Locate the cell with the specified text and output its (X, Y) center coordinate. 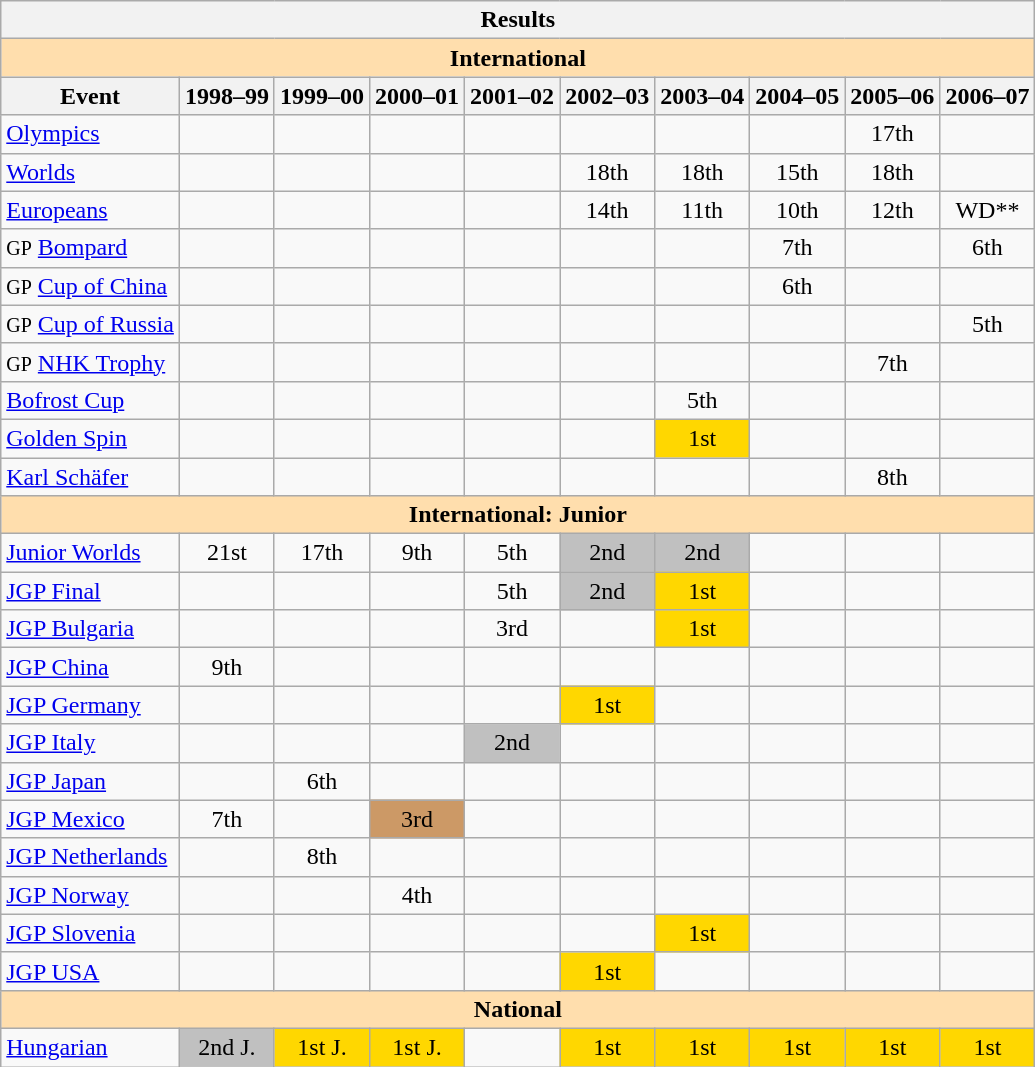
JGP Japan (90, 781)
Results (518, 20)
International: Junior (518, 515)
1999–00 (322, 96)
International (518, 58)
2000–01 (418, 96)
Bofrost Cup (90, 400)
Event (90, 96)
4th (418, 895)
National (518, 1009)
2001–02 (512, 96)
21st (226, 553)
GP Cup of China (90, 286)
Worlds (90, 172)
JGP Slovenia (90, 933)
2005–06 (892, 96)
Hungarian (90, 1047)
Junior Worlds (90, 553)
Golden Spin (90, 438)
2003–04 (702, 96)
JGP Bulgaria (90, 629)
Olympics (90, 134)
2006–07 (988, 96)
JGP USA (90, 971)
GP Cup of Russia (90, 324)
JGP Italy (90, 743)
JGP China (90, 667)
JGP Final (90, 591)
11th (702, 210)
Karl Schäfer (90, 477)
GP Bompard (90, 248)
15th (798, 172)
1998–99 (226, 96)
2004–05 (798, 96)
WD** (988, 210)
12th (892, 210)
JGP Netherlands (90, 857)
2002–03 (608, 96)
10th (798, 210)
2nd J. (226, 1047)
JGP Mexico (90, 819)
Europeans (90, 210)
JGP Norway (90, 895)
JGP Germany (90, 705)
GP NHK Trophy (90, 362)
14th (608, 210)
